Locate the cell with the specified text and output its (X, Y) center coordinate. 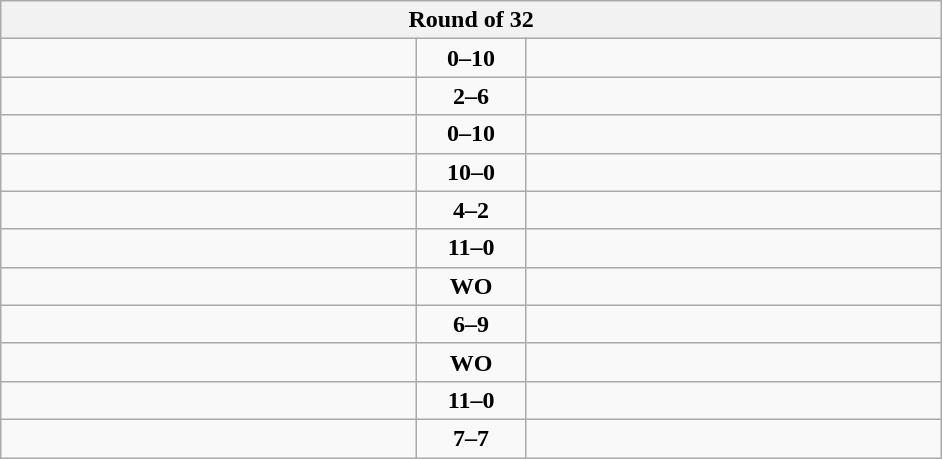
Round of 32 (472, 20)
4–2 (472, 210)
6–9 (472, 324)
2–6 (472, 96)
7–7 (472, 438)
10–0 (472, 172)
